Output the (X, Y) coordinate of the center of the cell containing the given text.  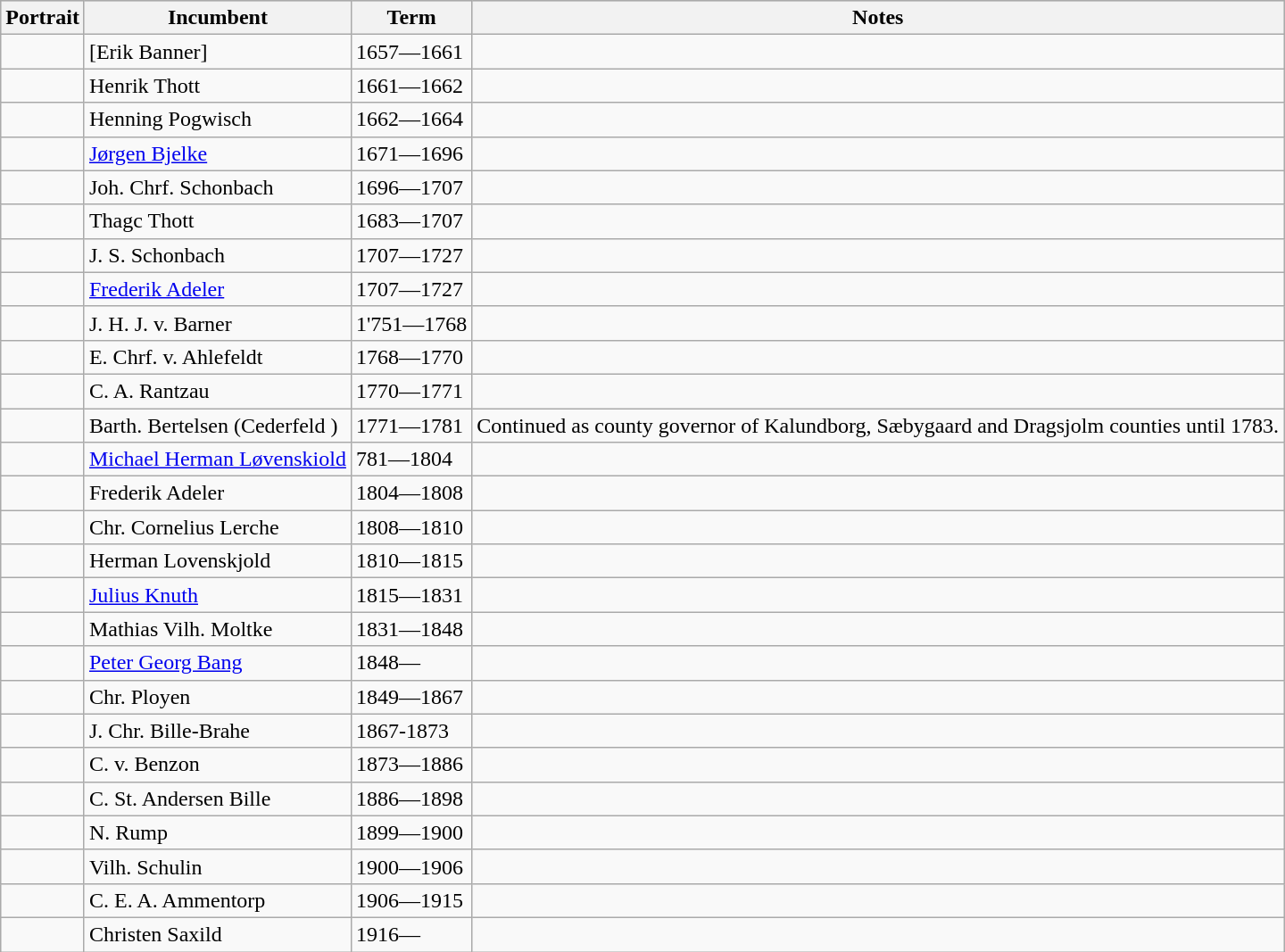
Vilh. Schulin (218, 866)
1657—1661 (410, 52)
1873—1886 (410, 765)
Continued as county governor of Kalundborg, Sæbygaard and Dragsjolm counties until 1783. (878, 426)
C. A. Rantzau (218, 391)
Peter Georg Bang (218, 663)
1771—1781 (410, 426)
C. E. A. Ammentorp (218, 900)
1831—1848 (410, 629)
Thagc Thott (218, 221)
1886—1898 (410, 799)
Julius Knuth (218, 595)
C. v. Benzon (218, 765)
Barth. Bertelsen (Cederfeld ) (218, 426)
J. Chr. Bille-Brahe (218, 731)
1804—1808 (410, 493)
Chr. Ployen (218, 697)
781—1804 (410, 459)
1661—1662 (410, 86)
C. St. Andersen Bille (218, 799)
1849—1867 (410, 697)
1662—1664 (410, 120)
Notes (878, 18)
1810—1815 (410, 561)
J. H. J. v. Barner (218, 323)
1916— (410, 934)
1867-1873 (410, 731)
E. Chrf. v. Ahlefeldt (218, 357)
Henrik Thott (218, 86)
1770—1771 (410, 391)
Henning Pogwisch (218, 120)
1900—1906 (410, 866)
N. Rump (218, 832)
1683—1707 (410, 221)
1'751—1768 (410, 323)
Chr. Cornelius Lerche (218, 527)
Incumbent (218, 18)
1906—1915 (410, 900)
Term (410, 18)
Christen Saxild (218, 934)
1671—1696 (410, 153)
Michael Herman Løvenskiold (218, 459)
[Erik Banner] (218, 52)
J. S. Schonbach (218, 255)
1768—1770 (410, 357)
Jørgen Bjelke (218, 153)
1808—1810 (410, 527)
1899—1900 (410, 832)
1815—1831 (410, 595)
Mathias Vilh. Moltke (218, 629)
Herman Lovenskjold (218, 561)
1848— (410, 663)
Portrait (43, 18)
1696—1707 (410, 187)
Joh. Chrf. Schonbach (218, 187)
